Extract the [x, y] coordinate from the center of the cell holding the provided text.  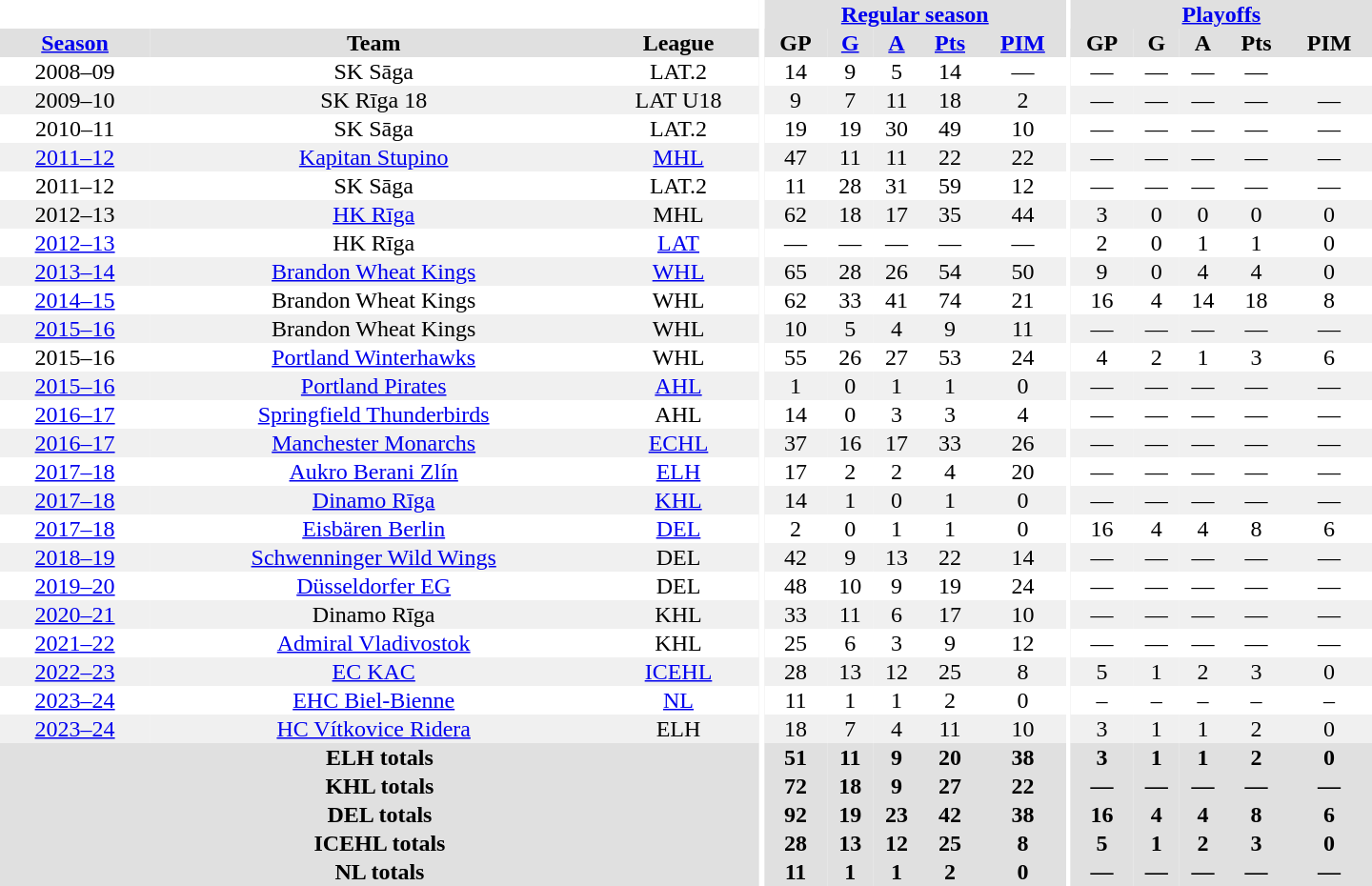
DEL totals [379, 815]
53 [949, 357]
2019–20 [74, 586]
ECHL [678, 443]
50 [1023, 272]
54 [949, 272]
Team [373, 43]
21 [1023, 300]
EHC Biel-Bienne [373, 700]
SK Rīga 18 [373, 100]
2020–21 [74, 614]
ICEHL [678, 672]
NL totals [379, 872]
Portland Pirates [373, 386]
48 [796, 586]
49 [949, 129]
Playoffs [1221, 14]
2009–10 [74, 100]
League [678, 43]
LAT U18 [678, 100]
Kapitan Stupino [373, 157]
44 [1023, 214]
Manchester Monarchs [373, 443]
Regular season [915, 14]
35 [949, 214]
2014–15 [74, 300]
2022–23 [74, 672]
23 [898, 815]
Eisbären Berlin [373, 529]
59 [949, 186]
Schwenninger Wild Wings [373, 557]
65 [796, 272]
31 [898, 186]
2021–22 [74, 643]
ICEHL totals [379, 843]
Aukro Berani Zlín [373, 472]
Portland Winterhawks [373, 357]
37 [796, 443]
2013–14 [74, 272]
72 [796, 786]
Springfield Thunderbirds [373, 414]
92 [796, 815]
41 [898, 300]
Düsseldorfer EG [373, 586]
2018–19 [74, 557]
NL [678, 700]
ELH totals [379, 757]
2008–09 [74, 71]
EC KAC [373, 672]
47 [796, 157]
2010–11 [74, 129]
LAT [678, 243]
Season [74, 43]
55 [796, 357]
Admiral Vladivostok [373, 643]
51 [796, 757]
30 [898, 129]
KHL totals [379, 786]
HC Vítkovice Ridera [373, 729]
74 [949, 300]
